Identify which cell holds the provided text, then report its (X, Y) central coordinate. 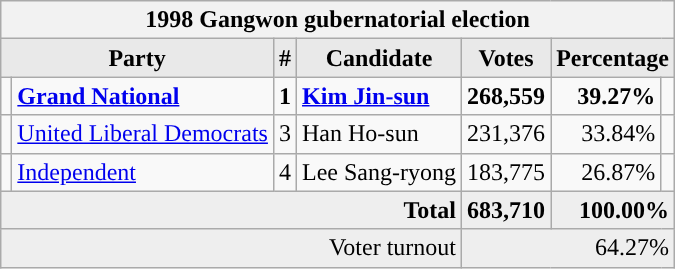
Lee Sang-ryong (380, 172)
100.00% (613, 210)
Han Ho-sun (380, 134)
33.84% (606, 134)
Party (138, 58)
268,559 (506, 96)
4 (284, 172)
Votes (506, 58)
Kim Jin-sun (380, 96)
Grand National (143, 96)
Percentage (613, 58)
183,775 (506, 172)
683,710 (506, 210)
64.27% (568, 248)
1 (284, 96)
39.27% (606, 96)
26.87% (606, 172)
Total (232, 210)
Voter turnout (232, 248)
Independent (143, 172)
United Liberal Democrats (143, 134)
1998 Gangwon gubernatorial election (338, 20)
3 (284, 134)
231,376 (506, 134)
# (284, 58)
Candidate (380, 58)
